For the text-containing cell, return its midpoint in [x, y] coordinate format. 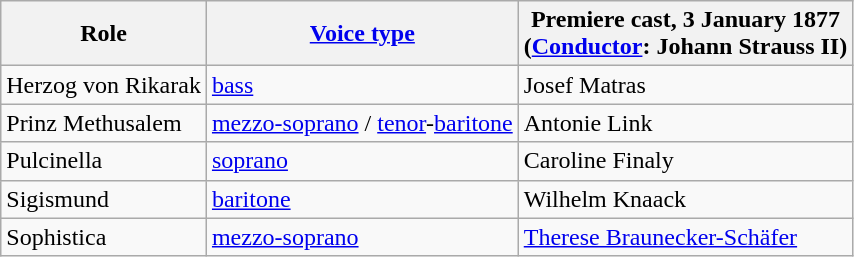
Premiere cast, 3 January 1877(Conductor: Johann Strauss II) [685, 34]
mezzo-soprano [362, 237]
Antonie Link [685, 123]
bass [362, 85]
soprano [362, 161]
Sigismund [104, 199]
baritone [362, 199]
Josef Matras [685, 85]
Voice type [362, 34]
Caroline Finaly [685, 161]
Therese Braunecker-Schäfer [685, 237]
Pulcinella [104, 161]
Wilhelm Knaack [685, 199]
mezzo-soprano / tenor-baritone [362, 123]
Prinz Methusalem [104, 123]
Sophistica [104, 237]
Role [104, 34]
Herzog von Rikarak [104, 85]
